For the text-containing cell, return its midpoint in [x, y] coordinate format. 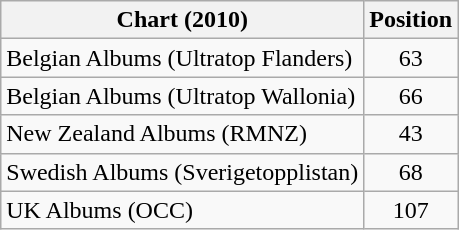
66 [411, 96]
UK Albums (OCC) [182, 210]
107 [411, 210]
Swedish Albums (Sverigetopplistan) [182, 172]
Chart (2010) [182, 20]
43 [411, 134]
New Zealand Albums (RMNZ) [182, 134]
Position [411, 20]
63 [411, 58]
Belgian Albums (Ultratop Wallonia) [182, 96]
Belgian Albums (Ultratop Flanders) [182, 58]
68 [411, 172]
